Find where the given text appears and provide that cell's center as [X, Y] coordinate. 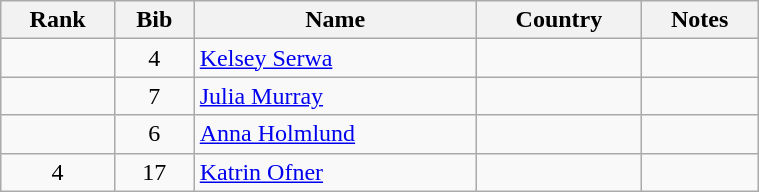
Name [335, 20]
Julia Murray [335, 96]
7 [154, 96]
Katrin Ofner [335, 172]
6 [154, 134]
Country [559, 20]
Notes [700, 20]
Bib [154, 20]
Anna Holmlund [335, 134]
17 [154, 172]
Kelsey Serwa [335, 58]
Rank [58, 20]
